Provide the [x, y] coordinate of the cell's center where the given text is located.  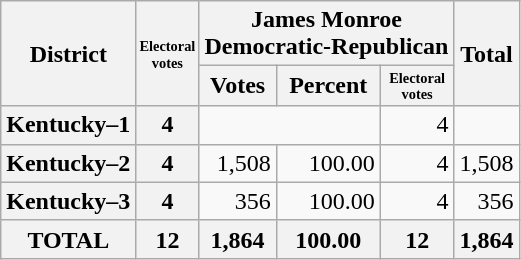
Kentucky–3 [68, 201]
Kentucky–1 [68, 125]
Percent [328, 86]
Votes [238, 86]
Total [486, 54]
Kentucky–2 [68, 163]
District [68, 54]
TOTAL [68, 239]
James MonroeDemocratic-Republican [326, 34]
